Scan for the cell matching the given text and deliver its [X, Y] coordinate at center. 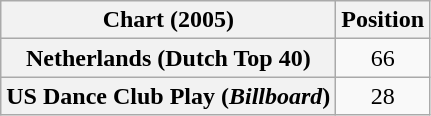
Position [383, 20]
Netherlands (Dutch Top 40) [168, 58]
US Dance Club Play (Billboard) [168, 96]
Chart (2005) [168, 20]
28 [383, 96]
66 [383, 58]
